Identify which cell holds the provided text, then report its [X, Y] central coordinate. 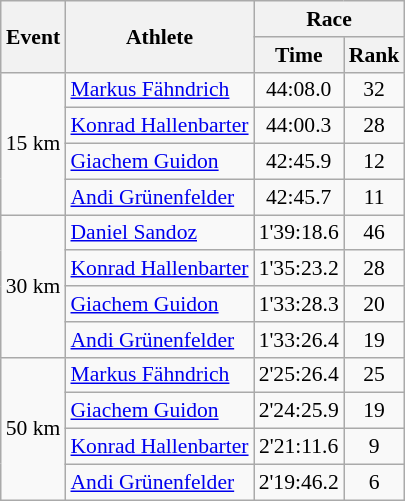
2'19:46.2 [299, 482]
15 km [34, 143]
42:45.7 [299, 197]
1'39:18.6 [299, 233]
11 [374, 197]
2'25:26.4 [299, 375]
46 [374, 233]
1'35:23.2 [299, 269]
6 [374, 482]
Daniel Sandoz [159, 233]
20 [374, 304]
44:08.0 [299, 90]
25 [374, 375]
44:00.3 [299, 126]
42:45.9 [299, 162]
Rank [374, 55]
30 km [34, 286]
12 [374, 162]
1'33:26.4 [299, 340]
Time [299, 55]
50 km [34, 428]
Event [34, 36]
Race [330, 19]
2'24:25.9 [299, 411]
32 [374, 90]
9 [374, 447]
1'33:28.3 [299, 304]
2'21:11.6 [299, 447]
Athlete [159, 36]
